Find where the given text appears and provide that cell's center as (X, Y) coordinate. 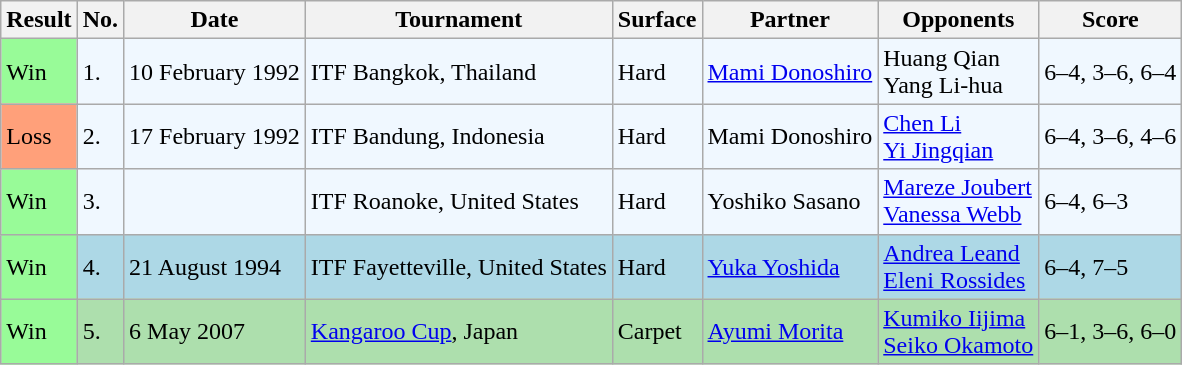
Huang Qian Yang Li-hua (958, 72)
Kangaroo Cup, Japan (458, 332)
ITF Roanoke, United States (458, 202)
Loss (39, 136)
Partner (790, 20)
Opponents (958, 20)
6–1, 3–6, 6–0 (1110, 332)
6 May 2007 (215, 332)
3. (100, 202)
Yuka Yoshida (790, 266)
4. (100, 266)
Yoshiko Sasano (790, 202)
6–4, 6–3 (1110, 202)
17 February 1992 (215, 136)
No. (100, 20)
6–4, 7–5 (1110, 266)
Tournament (458, 20)
Result (39, 20)
ITF Bangkok, Thailand (458, 72)
10 February 1992 (215, 72)
Andrea Leand Eleni Rossides (958, 266)
ITF Fayetteville, United States (458, 266)
Surface (657, 20)
ITF Bandung, Indonesia (458, 136)
5. (100, 332)
Kumiko Iijima Seiko Okamoto (958, 332)
1. (100, 72)
6–4, 3–6, 6–4 (1110, 72)
Score (1110, 20)
Date (215, 20)
Chen Li Yi Jingqian (958, 136)
Ayumi Morita (790, 332)
2. (100, 136)
21 August 1994 (215, 266)
Mareze Joubert Vanessa Webb (958, 202)
Carpet (657, 332)
6–4, 3–6, 4–6 (1110, 136)
